Pinpoint the cell where the given text exists, returning its [X, Y] midpoint coordinate. 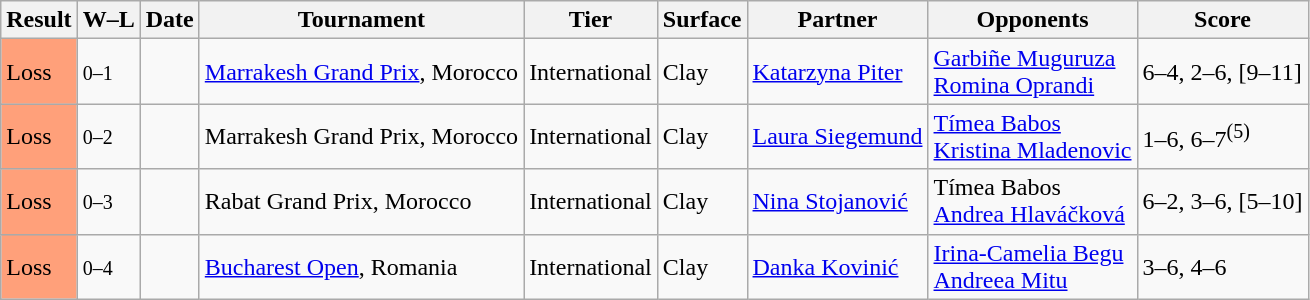
Date [170, 20]
0–2 [108, 136]
Bucharest Open, Romania [361, 266]
Rabat Grand Prix, Morocco [361, 202]
Score [1222, 20]
Tier [591, 20]
3–6, 4–6 [1222, 266]
Result [39, 20]
Opponents [1032, 20]
W–L [108, 20]
Surface [702, 20]
Garbiñe Muguruza Romina Oprandi [1032, 72]
Nina Stojanović [838, 202]
6–4, 2–6, [9–11] [1222, 72]
Danka Kovinić [838, 266]
6–2, 3–6, [5–10] [1222, 202]
0–1 [108, 72]
0–4 [108, 266]
Irina-Camelia Begu Andreea Mitu [1032, 266]
Laura Siegemund [838, 136]
Katarzyna Piter [838, 72]
Tímea Babos Kristina Mladenovic [1032, 136]
Tímea Babos Andrea Hlaváčková [1032, 202]
0–3 [108, 202]
1–6, 6–7(5) [1222, 136]
Tournament [361, 20]
Partner [838, 20]
